Determine the [X, Y] coordinate at the center of the cell enclosing the given text.  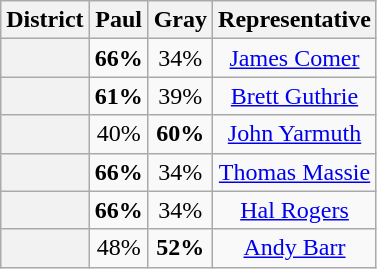
Thomas Massie [295, 172]
Andy Barr [295, 248]
Hal Rogers [295, 210]
Paul [118, 20]
48% [118, 248]
Gray [180, 20]
John Yarmuth [295, 134]
61% [118, 96]
52% [180, 248]
James Comer [295, 58]
60% [180, 134]
District [45, 20]
Brett Guthrie [295, 96]
40% [118, 134]
Representative [295, 20]
39% [180, 96]
